Determine the [X, Y] coordinate at the center of the cell enclosing the given text.  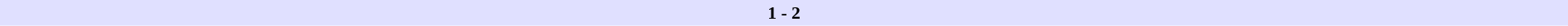
1 - 2 [784, 13]
